Identify which cell holds the provided text, then report its [x, y] central coordinate. 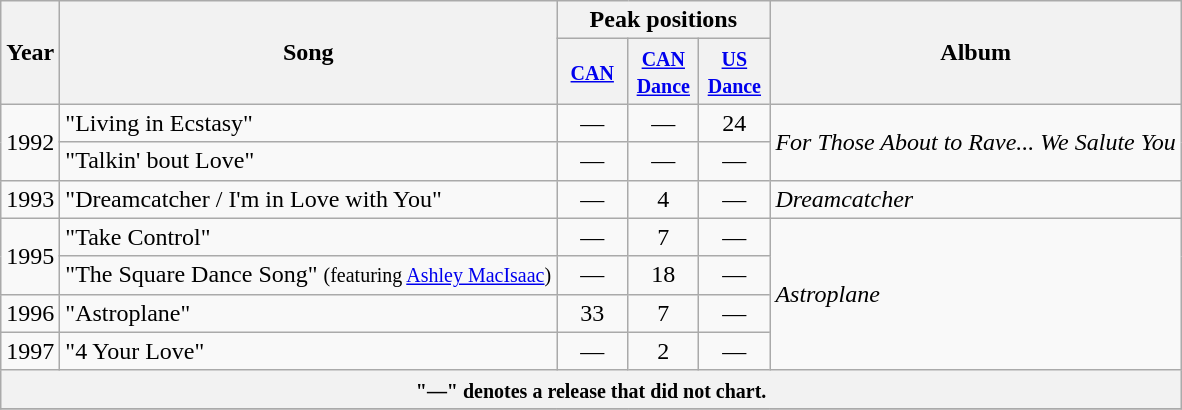
"4 Your Love" [308, 351]
"The Square Dance Song" (featuring Ashley MacIsaac) [308, 275]
1996 [30, 313]
CAN [592, 72]
"Astroplane" [308, 313]
2 [664, 351]
"—" denotes a release that did not chart. [592, 389]
Song [308, 52]
Album [976, 52]
1992 [30, 142]
Year [30, 52]
1997 [30, 351]
USDance [734, 72]
"Dreamcatcher / I'm in Love with You" [308, 199]
1993 [30, 199]
For Those About to Rave... We Salute You [976, 142]
18 [664, 275]
Peak positions [664, 20]
Dreamcatcher [976, 199]
"Living in Ecstasy" [308, 123]
1995 [30, 256]
"Talkin' bout Love" [308, 161]
24 [734, 123]
CANDance [664, 72]
"Take Control" [308, 237]
4 [664, 199]
Astroplane [976, 294]
33 [592, 313]
